From the cell containing the given text, extract its center point as [x, y] coordinate. 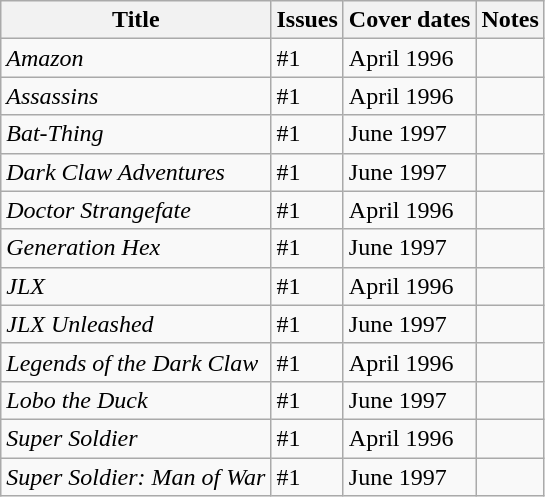
Title [136, 20]
Super Soldier: Man of War [136, 477]
Cover dates [410, 20]
Super Soldier [136, 438]
Assassins [136, 96]
Legends of the Dark Claw [136, 362]
Notes [510, 20]
JLX [136, 286]
Issues [307, 20]
Amazon [136, 58]
Generation Hex [136, 248]
Lobo the Duck [136, 400]
Doctor Strangefate [136, 210]
Bat-Thing [136, 134]
JLX Unleashed [136, 324]
Dark Claw Adventures [136, 172]
